Capture the cell that displays the provided text and extract its (X, Y) central coordinate. 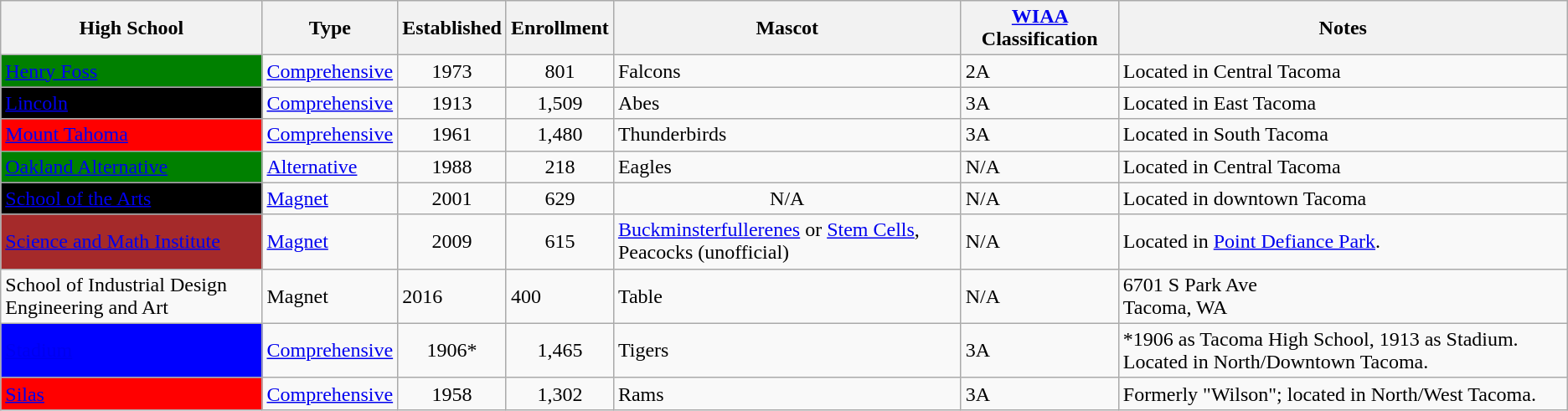
Oakland Alternative (132, 167)
Alternative (330, 167)
Eagles (787, 167)
Stadium (132, 350)
Located in Point Defiance Park. (1343, 241)
1913 (452, 103)
High School (132, 28)
6701 S Park AveTacoma, WA (1343, 296)
WIAA Classification (1039, 28)
Lincoln (132, 103)
Silas (132, 393)
1,302 (560, 393)
1973 (452, 71)
2A (1039, 71)
Falcons (787, 71)
Tigers (787, 350)
Formerly "Wilson"; located in North/West Tacoma. (1343, 393)
1906* (452, 350)
Located in South Tacoma (1343, 135)
Mascot (787, 28)
Buckminsterfullerenes or Stem Cells, Peacocks (unofficial) (787, 241)
Located in East Tacoma (1343, 103)
400 (560, 296)
Located in downtown Tacoma (1343, 198)
629 (560, 198)
Rams (787, 393)
*1906 as Tacoma High School, 1913 as Stadium. Located in North/Downtown Tacoma. (1343, 350)
2009 (452, 241)
1961 (452, 135)
Enrollment (560, 28)
Table (787, 296)
Science and Math Institute (132, 241)
Established (452, 28)
School of the Arts (132, 198)
Type (330, 28)
Abes (787, 103)
218 (560, 167)
801 (560, 71)
1,480 (560, 135)
Mount Tahoma (132, 135)
1958 (452, 393)
1988 (452, 167)
Thunderbirds (787, 135)
2016 (452, 296)
Notes (1343, 28)
Henry Foss (132, 71)
615 (560, 241)
2001 (452, 198)
1,465 (560, 350)
1,509 (560, 103)
School of Industrial Design Engineering and Art (132, 296)
